Detect which cell encompasses the target text, then output its [x, y] center coordinate. 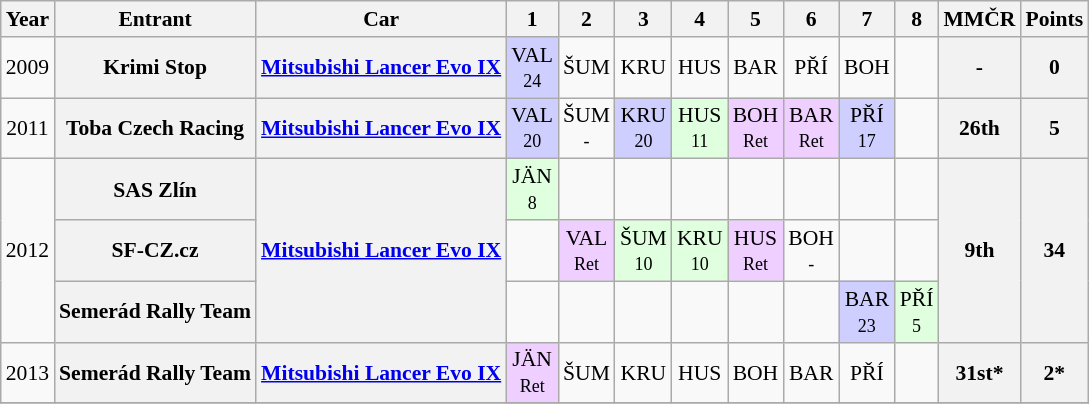
MMČR [979, 19]
34 [1054, 250]
VAL20 [532, 128]
2 [586, 19]
JÄNRet [532, 372]
Entrant [155, 19]
2009 [28, 68]
2012 [28, 250]
1 [532, 19]
SF-CZ.cz [155, 250]
KRU10 [700, 250]
26th [979, 128]
VALRet [586, 250]
PŘÍ17 [867, 128]
PŘÍ5 [917, 312]
31st* [979, 372]
JÄN8 [532, 190]
3 [644, 19]
7 [867, 19]
SAS Zlín [155, 190]
KRU20 [644, 128]
HUS11 [700, 128]
2011 [28, 128]
Krimi Stop [155, 68]
Year [28, 19]
BAR23 [867, 312]
Toba Czech Racing [155, 128]
ŠUM10 [644, 250]
2013 [28, 372]
BARRet [811, 128]
BOH- [811, 250]
4 [700, 19]
0 [1054, 68]
8 [917, 19]
VAL24 [532, 68]
BOHRet [756, 128]
ŠUM- [586, 128]
Car [381, 19]
Points [1054, 19]
9th [979, 250]
- [979, 68]
2* [1054, 372]
HUSRet [756, 250]
6 [811, 19]
